From the cell containing the given text, extract its center point as (X, Y) coordinate. 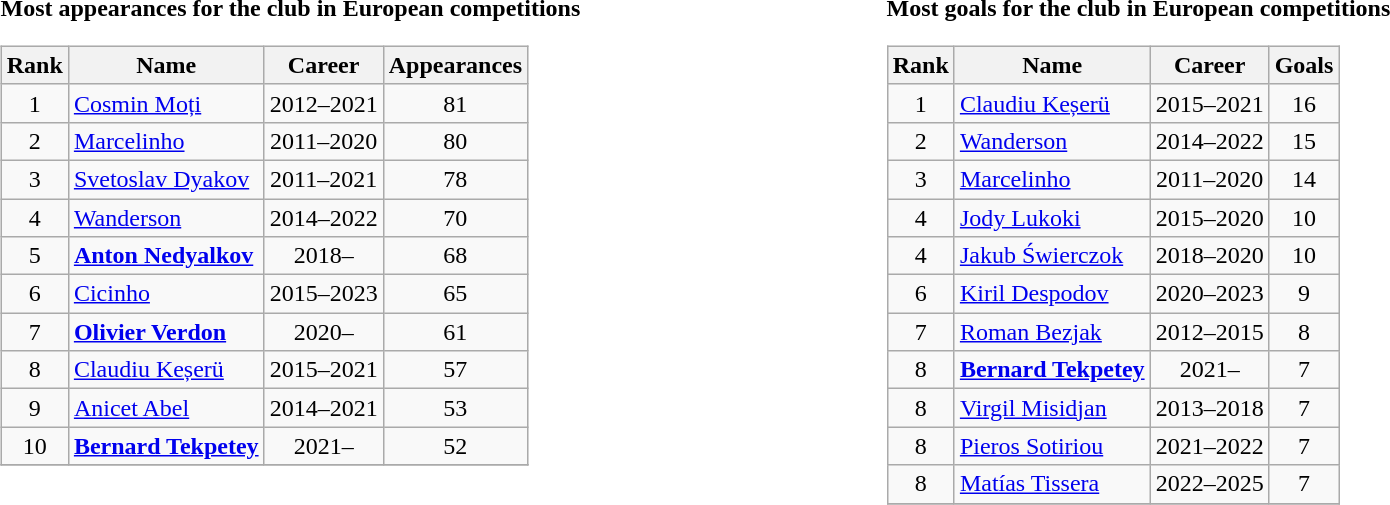
2011–2021 (324, 179)
Cosmin Moți (166, 103)
61 (455, 332)
Pieros Sotiriou (1052, 446)
Jody Lukoki (1052, 217)
2020–2023 (1210, 294)
Cicinho (166, 294)
68 (455, 256)
Virgil Misidjan (1052, 408)
Svetoslav Dyakov (166, 179)
53 (455, 408)
2015–2023 (324, 294)
70 (455, 217)
81 (455, 103)
Jakub Świerczok (1052, 256)
2012–2015 (1210, 332)
Kiril Despodov (1052, 294)
2018–2020 (1210, 256)
2015–2020 (1210, 217)
Anicet Abel (166, 408)
16 (1304, 103)
80 (455, 141)
5 (34, 256)
14 (1304, 179)
2013–2018 (1210, 408)
52 (455, 446)
Anton Nedyalkov (166, 256)
2020– (324, 332)
57 (455, 370)
2021–2022 (1210, 446)
2014–2021 (324, 408)
Appearances (455, 65)
15 (1304, 141)
Roman Bezjak (1052, 332)
Goals (1304, 65)
2022–2025 (1210, 484)
65 (455, 294)
2012–2021 (324, 103)
Matías Tissera (1052, 484)
Olivier Verdon (166, 332)
78 (455, 179)
2018– (324, 256)
